Capture the cell that displays the provided text and extract its (x, y) central coordinate. 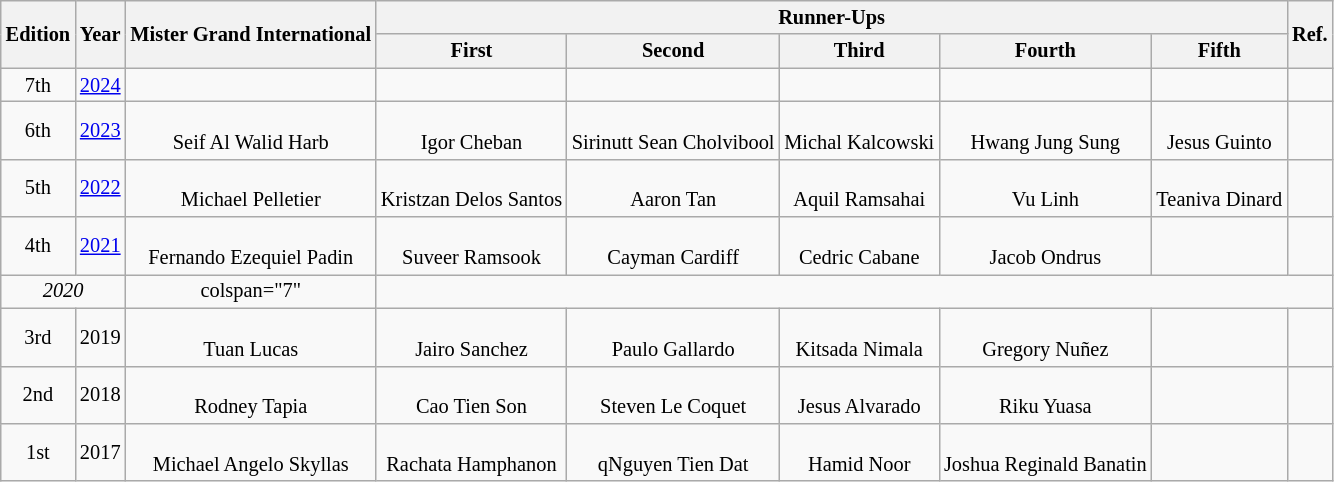
Cao Tien Son (472, 395)
Igor Cheban (472, 130)
Michal Kalcowski (859, 130)
Kitsada Nimala (859, 337)
Jairo Sanchez (472, 337)
2024 (100, 85)
2023 (100, 130)
Jesus Guinto (1220, 130)
6th (38, 130)
Rodney Tapia (250, 395)
Joshua Reginald Banatin (1045, 452)
Fernando Ezequiel Padin (250, 246)
Hamid Noor (859, 452)
5th (38, 188)
Kristzan Delos Santos (472, 188)
Jacob Ondrus (1045, 246)
Aaron Tan (673, 188)
2018 (100, 395)
Cayman Cardiff (673, 246)
Michael Angelo Skyllas (250, 452)
Runner-Ups (832, 17)
Seif Al Walid Harb (250, 130)
Third (859, 51)
2nd (38, 395)
3rd (38, 337)
1st (38, 452)
2021 (100, 246)
2017 (100, 452)
Rachata Hamphanon (472, 452)
Mister Grand International (250, 34)
Suveer Ramsook (472, 246)
First (472, 51)
qNguyen Tien Dat (673, 452)
Year (100, 34)
Cedric Cabane (859, 246)
Hwang Jung Sung (1045, 130)
Aquil Ramsahai (859, 188)
7th (38, 85)
2019 (100, 337)
Gregory Nuñez (1045, 337)
Jesus Alvarado (859, 395)
Tuan Lucas (250, 337)
Teaniva Dinard (1220, 188)
colspan="7" (250, 291)
2022 (100, 188)
Paulo Gallardo (673, 337)
Fifth (1220, 51)
Ref. (1310, 34)
Riku Yuasa (1045, 395)
Michael Pelletier (250, 188)
Second (673, 51)
Sirinutt Sean Cholvibool (673, 130)
4th (38, 246)
Vu Linh (1045, 188)
Steven Le Coquet (673, 395)
Fourth (1045, 51)
2020 (64, 291)
Edition (38, 34)
